Extract the [x, y] coordinate from the center of the cell holding the provided text.  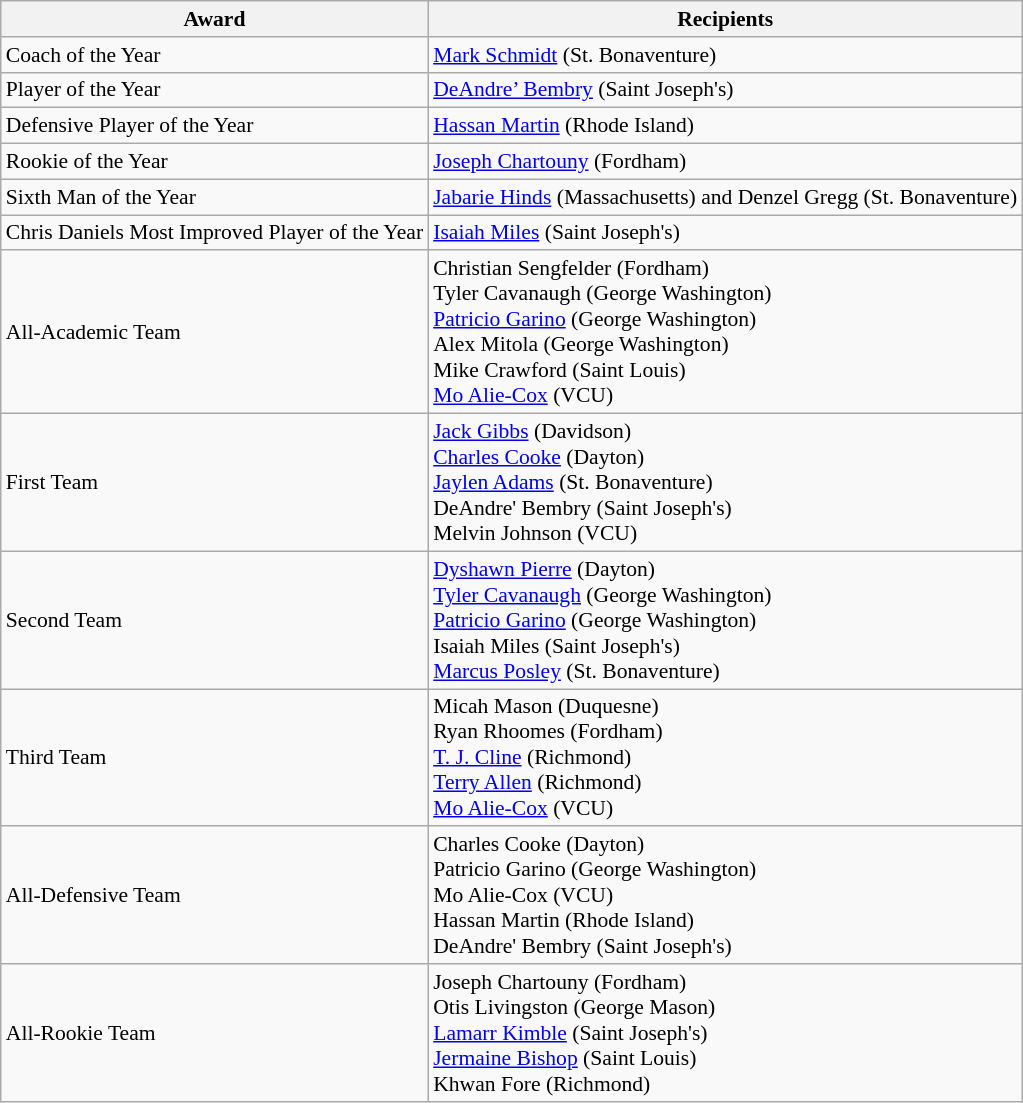
Jack Gibbs (Davidson)Charles Cooke (Dayton)Jaylen Adams (St. Bonaventure)DeAndre' Bembry (Saint Joseph's)Melvin Johnson (VCU) [725, 483]
All-Rookie Team [214, 1033]
Defensive Player of the Year [214, 126]
Award [214, 19]
Rookie of the Year [214, 162]
Micah Mason (Duquesne)Ryan Rhoomes (Fordham)T. J. Cline (Richmond)Terry Allen (Richmond)Mo Alie-Cox (VCU) [725, 758]
All-Defensive Team [214, 896]
Coach of the Year [214, 55]
Third Team [214, 758]
All-Academic Team [214, 332]
Joseph Chartouny (Fordham) [725, 162]
Chris Daniels Most Improved Player of the Year [214, 233]
First Team [214, 483]
Recipients [725, 19]
Second Team [214, 620]
Joseph Chartouny (Fordham)Otis Livingston (George Mason)Lamarr Kimble (Saint Joseph's)Jermaine Bishop (Saint Louis)Khwan Fore (Richmond) [725, 1033]
Charles Cooke (Dayton)Patricio Garino (George Washington)Mo Alie-Cox (VCU)Hassan Martin (Rhode Island)DeAndre' Bembry (Saint Joseph's) [725, 896]
Jabarie Hinds (Massachusetts) and Denzel Gregg (St. Bonaventure) [725, 197]
DeAndre’ Bembry (Saint Joseph's) [725, 90]
Mark Schmidt (St. Bonaventure) [725, 55]
Isaiah Miles (Saint Joseph's) [725, 233]
Hassan Martin (Rhode Island) [725, 126]
Sixth Man of the Year [214, 197]
Player of the Year [214, 90]
